Return (x, y) of the center of cell containing provided text 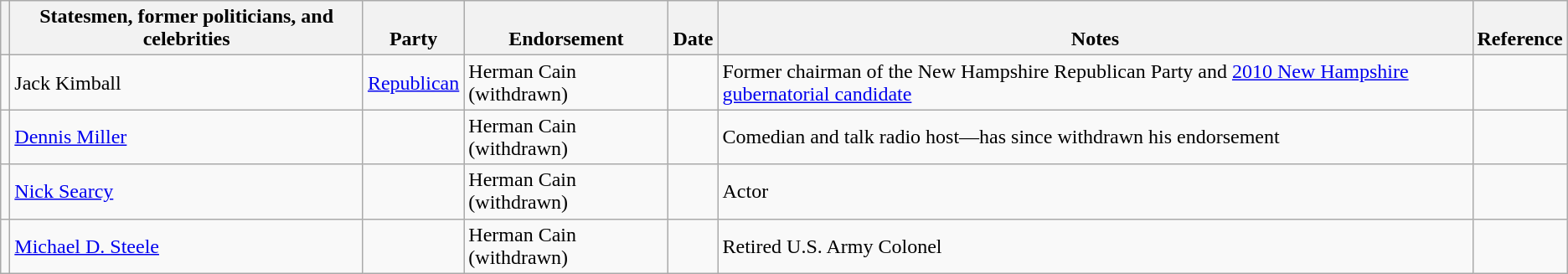
Statesmen, former politicians, and celebrities (187, 28)
Party (413, 28)
Actor (1096, 191)
Republican (413, 82)
Michael D. Steele (187, 246)
Date (694, 28)
Notes (1096, 28)
Dennis Miller (187, 137)
Comedian and talk radio host—has since withdrawn his endorsement (1096, 137)
Jack Kimball (187, 82)
Endorsement (566, 28)
Nick Searcy (187, 191)
Reference (1519, 28)
Former chairman of the New Hampshire Republican Party and 2010 New Hampshire gubernatorial candidate (1096, 82)
Retired U.S. Army Colonel (1096, 246)
